Find where the given text appears and provide that cell's center as [x, y] coordinate. 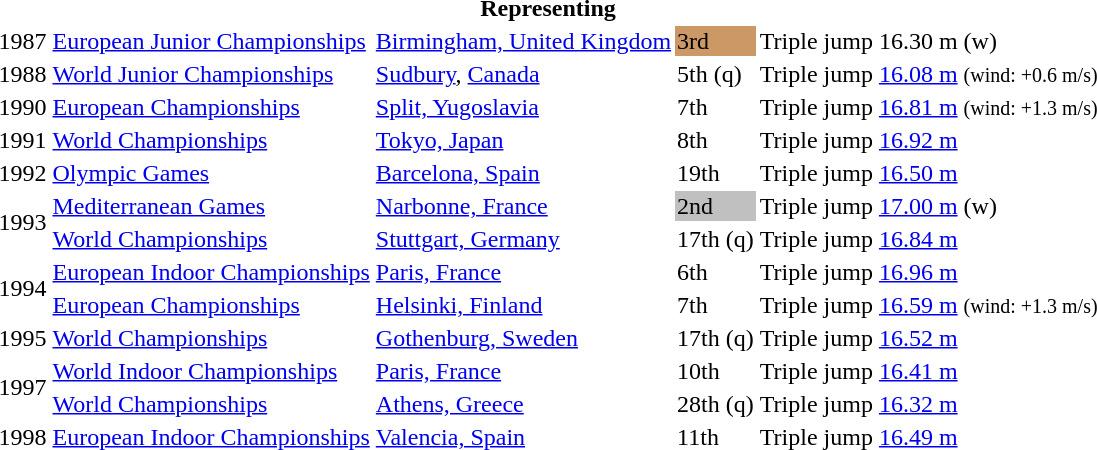
Narbonne, France [523, 206]
Split, Yugoslavia [523, 107]
Stuttgart, Germany [523, 239]
World Indoor Championships [211, 371]
8th [716, 140]
3rd [716, 41]
Tokyo, Japan [523, 140]
Birmingham, United Kingdom [523, 41]
Helsinki, Finland [523, 305]
Sudbury, Canada [523, 74]
2nd [716, 206]
Barcelona, Spain [523, 173]
5th (q) [716, 74]
19th [716, 173]
Olympic Games [211, 173]
10th [716, 371]
28th (q) [716, 404]
European Indoor Championships [211, 272]
Athens, Greece [523, 404]
World Junior Championships [211, 74]
Mediterranean Games [211, 206]
Gothenburg, Sweden [523, 338]
6th [716, 272]
European Junior Championships [211, 41]
